Search for the cell housing the specified text and yield its [X, Y] center coordinate. 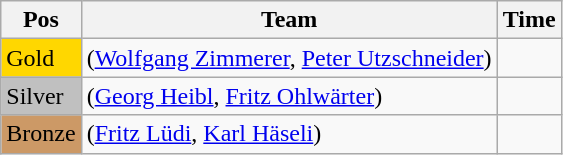
(Wolfgang Zimmerer, Peter Utzschneider) [289, 58]
(Fritz Lüdi, Karl Häseli) [289, 134]
(Georg Heibl, Fritz Ohlwärter) [289, 96]
Gold [41, 58]
Silver [41, 96]
Team [289, 20]
Bronze [41, 134]
Time [529, 20]
Pos [41, 20]
